Determine the (x, y) coordinate at the center of the cell enclosing the given text.  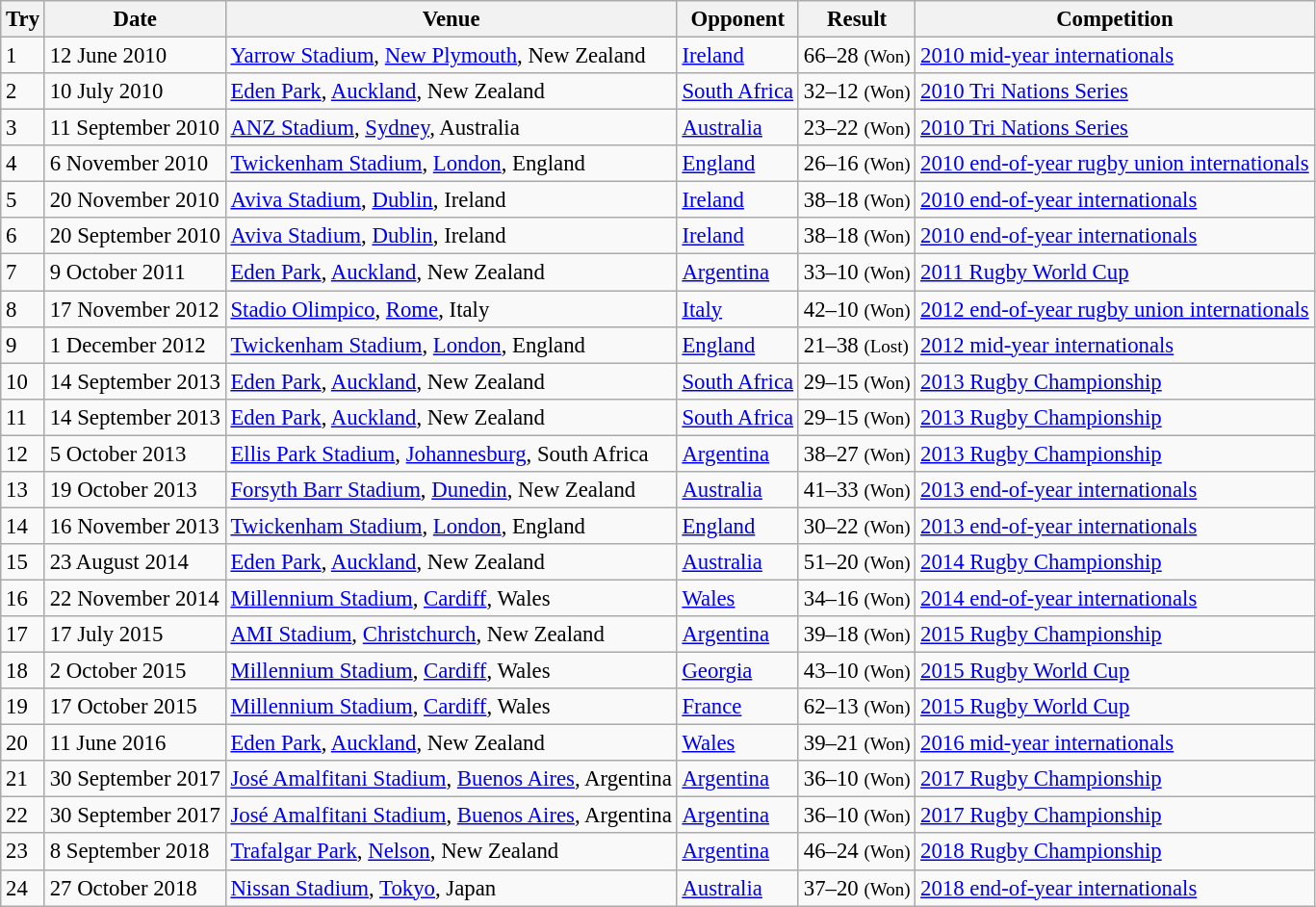
24 (23, 888)
39–18 (Won) (857, 635)
France (737, 707)
Ellis Park Stadium, Johannesburg, South Africa (451, 453)
16 November 2013 (135, 526)
19 October 2013 (135, 490)
43–10 (Won) (857, 671)
8 (23, 309)
23 August 2014 (135, 562)
26–16 (Won) (857, 164)
42–10 (Won) (857, 309)
11 (23, 417)
8 September 2018 (135, 852)
Nissan Stadium, Tokyo, Japan (451, 888)
Trafalgar Park, Nelson, New Zealand (451, 852)
21–38 (Lost) (857, 345)
11 June 2016 (135, 743)
2018 Rugby Championship (1115, 852)
27 October 2018 (135, 888)
Competition (1115, 19)
22 (23, 816)
5 (23, 200)
20 (23, 743)
17 October 2015 (135, 707)
30–22 (Won) (857, 526)
21 (23, 779)
4 (23, 164)
23 (23, 852)
46–24 (Won) (857, 852)
1 December 2012 (135, 345)
12 June 2010 (135, 56)
Result (857, 19)
20 September 2010 (135, 236)
AMI Stadium, Christchurch, New Zealand (451, 635)
Date (135, 19)
62–13 (Won) (857, 707)
11 September 2010 (135, 128)
18 (23, 671)
15 (23, 562)
ANZ Stadium, Sydney, Australia (451, 128)
38–27 (Won) (857, 453)
20 November 2010 (135, 200)
Forsyth Barr Stadium, Dunedin, New Zealand (451, 490)
23–22 (Won) (857, 128)
2011 Rugby World Cup (1115, 272)
Yarrow Stadium, New Plymouth, New Zealand (451, 56)
2015 Rugby Championship (1115, 635)
39–21 (Won) (857, 743)
Stadio Olimpico, Rome, Italy (451, 309)
2 October 2015 (135, 671)
6 November 2010 (135, 164)
14 (23, 526)
22 November 2014 (135, 598)
2010 end-of-year rugby union internationals (1115, 164)
34–16 (Won) (857, 598)
6 (23, 236)
3 (23, 128)
2016 mid-year internationals (1115, 743)
2012 mid-year internationals (1115, 345)
37–20 (Won) (857, 888)
2010 mid-year internationals (1115, 56)
2 (23, 91)
33–10 (Won) (857, 272)
2018 end-of-year internationals (1115, 888)
9 (23, 345)
16 (23, 598)
10 (23, 381)
2014 end-of-year internationals (1115, 598)
32–12 (Won) (857, 91)
7 (23, 272)
9 October 2011 (135, 272)
17 July 2015 (135, 635)
41–33 (Won) (857, 490)
5 October 2013 (135, 453)
19 (23, 707)
12 (23, 453)
2012 end-of-year rugby union internationals (1115, 309)
13 (23, 490)
10 July 2010 (135, 91)
1 (23, 56)
51–20 (Won) (857, 562)
17 (23, 635)
2014 Rugby Championship (1115, 562)
Venue (451, 19)
Opponent (737, 19)
17 November 2012 (135, 309)
Italy (737, 309)
Georgia (737, 671)
Try (23, 19)
66–28 (Won) (857, 56)
